Return the (x, y) coordinate for the center point of the cell that contains the specified text.  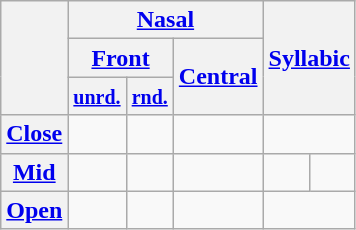
Open (34, 210)
rnd. (150, 96)
Mid (34, 172)
Front (120, 58)
Syllabic (309, 58)
Nasal (166, 20)
Close (34, 134)
unrd. (97, 96)
Central (218, 77)
